Search for the cell housing the specified text and yield its (x, y) center coordinate. 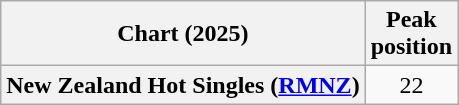
22 (411, 85)
Chart (2025) (183, 34)
New Zealand Hot Singles (RMNZ) (183, 85)
Peakposition (411, 34)
